Find where the given text appears and provide that cell's center as (X, Y) coordinate. 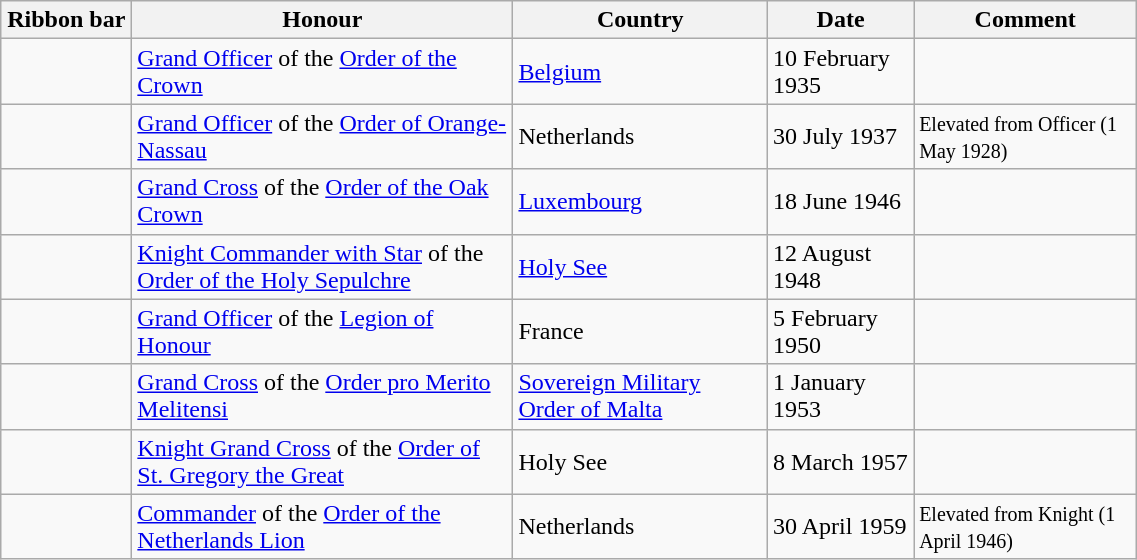
10 February 1935 (841, 72)
Belgium (640, 72)
Elevated from Knight (1 April 1946) (1026, 526)
Honour (322, 20)
Grand Cross of the Order pro Merito Melitensi (322, 396)
Elevated from Officer (1 May 1928) (1026, 136)
Grand Officer of the Order of Orange-Nassau (322, 136)
Ribbon bar (66, 20)
Grand Officer of the Order of the Crown (322, 72)
Country (640, 20)
1 January 1953 (841, 396)
8 March 1957 (841, 462)
Commander of the Order of the Netherlands Lion (322, 526)
5 February 1950 (841, 332)
Sovereign Military Order of Malta (640, 396)
France (640, 332)
Luxembourg (640, 202)
30 July 1937 (841, 136)
Grand Cross of the Order of the Oak Crown (322, 202)
30 April 1959 (841, 526)
Date (841, 20)
18 June 1946 (841, 202)
12 August 1948 (841, 266)
Knight Grand Cross of the Order of St. Gregory the Great (322, 462)
Knight Commander with Star of the Order of the Holy Sepulchre (322, 266)
Grand Officer of the Legion of Honour (322, 332)
Comment (1026, 20)
